Locate the cell with the specified text and output its [x, y] center coordinate. 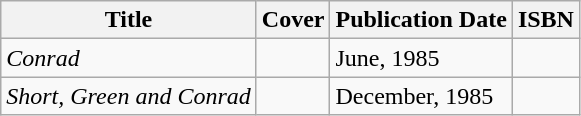
ISBN [546, 20]
June, 1985 [421, 58]
Title [129, 20]
December, 1985 [421, 96]
Short, Green and Conrad [129, 96]
Cover [293, 20]
Conrad [129, 58]
Publication Date [421, 20]
